Identify which cell holds the provided text, then report its (X, Y) central coordinate. 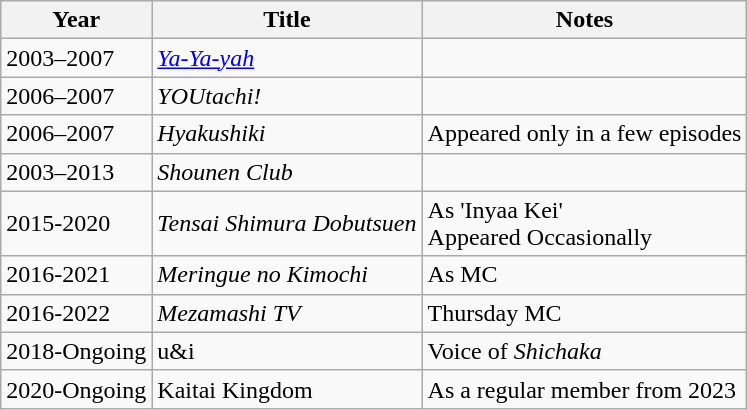
2016-2021 (76, 275)
2003–2007 (76, 58)
As MC (584, 275)
2016-2022 (76, 313)
Thursday MC (584, 313)
2003–2013 (76, 172)
Year (76, 20)
Appeared only in a few episodes (584, 134)
Hyakushiki (287, 134)
Shounen Club (287, 172)
YOUtachi! (287, 96)
Title (287, 20)
As 'Inyaa Kei'Appeared Occasionally (584, 224)
Meringue no Kimochi (287, 275)
Tensai Shimura Dobutsuen (287, 224)
Voice of Shichaka (584, 351)
As a regular member from 2023 (584, 389)
Kaitai Kingdom (287, 389)
Ya-Ya-yah (287, 58)
u&i (287, 351)
2015-2020 (76, 224)
2020-Ongoing (76, 389)
Notes (584, 20)
2018-Ongoing (76, 351)
Mezamashi TV (287, 313)
